Identify which cell holds the provided text, then report its (x, y) central coordinate. 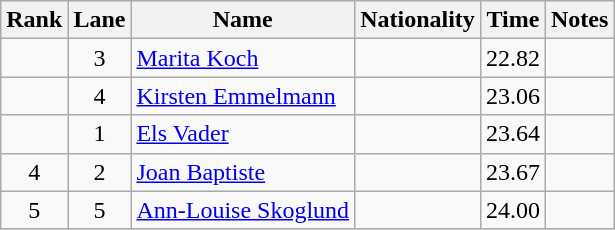
Lane (100, 20)
2 (100, 172)
3 (100, 58)
22.82 (512, 58)
Marita Koch (243, 58)
Rank (34, 20)
Time (512, 20)
Notes (579, 20)
23.64 (512, 134)
1 (100, 134)
Ann-Louise Skoglund (243, 210)
Nationality (418, 20)
23.06 (512, 96)
Kirsten Emmelmann (243, 96)
Els Vader (243, 134)
Name (243, 20)
Joan Baptiste (243, 172)
23.67 (512, 172)
24.00 (512, 210)
